Identify which cell holds the provided text, then report its (x, y) central coordinate. 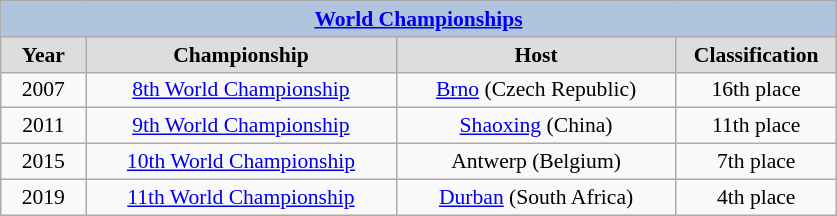
10th World Championship (241, 162)
Classification (756, 55)
Durban (South Africa) (536, 197)
16th place (756, 90)
9th World Championship (241, 126)
8th World Championship (241, 90)
2015 (44, 162)
Championship (241, 55)
4th place (756, 197)
7th place (756, 162)
2019 (44, 197)
World Championships (419, 19)
2007 (44, 90)
Brno (Czech Republic) (536, 90)
Shaoxing (China) (536, 126)
11th place (756, 126)
Host (536, 55)
11th World Championship (241, 197)
2011 (44, 126)
Antwerp (Belgium) (536, 162)
Year (44, 55)
